Extract the [X, Y] coordinate from the center of the cell holding the provided text.  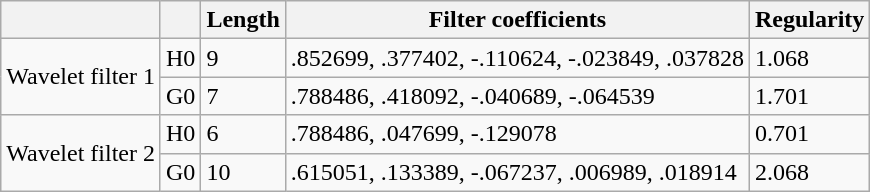
9 [243, 58]
.852699, .377402, -.110624, -.023849, .037828 [517, 58]
0.701 [809, 134]
Wavelet filter 1 [81, 77]
.788486, .418092, -.040689, -.064539 [517, 96]
.615051, .133389, -.067237, .006989, .018914 [517, 172]
Regularity [809, 20]
6 [243, 134]
Length [243, 20]
.788486, .047699, -.129078 [517, 134]
1.068 [809, 58]
10 [243, 172]
1.701 [809, 96]
7 [243, 96]
Filter coefficients [517, 20]
2.068 [809, 172]
Wavelet filter 2 [81, 153]
